For the text-containing cell, return its midpoint in (X, Y) coordinate format. 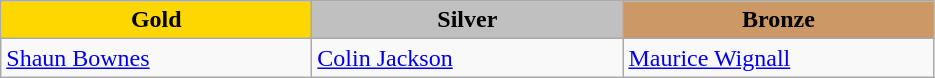
Colin Jackson (468, 58)
Silver (468, 20)
Shaun Bownes (156, 58)
Gold (156, 20)
Maurice Wignall (778, 58)
Bronze (778, 20)
